Provide the (x, y) coordinate of the cell's center where the given text is located.  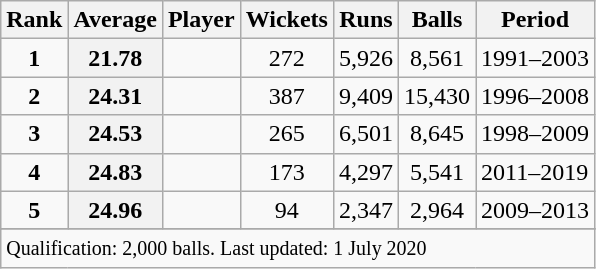
173 (286, 172)
1998–2009 (536, 134)
387 (286, 96)
2,347 (366, 210)
5 (34, 210)
Runs (366, 20)
24.83 (116, 172)
8,645 (436, 134)
8,561 (436, 58)
9,409 (366, 96)
2011–2019 (536, 172)
1 (34, 58)
Rank (34, 20)
5,541 (436, 172)
4 (34, 172)
265 (286, 134)
24.96 (116, 210)
6,501 (366, 134)
21.78 (116, 58)
5,926 (366, 58)
1991–2003 (536, 58)
3 (34, 134)
4,297 (366, 172)
94 (286, 210)
Player (201, 20)
Balls (436, 20)
272 (286, 58)
24.31 (116, 96)
1996–2008 (536, 96)
2 (34, 96)
2009–2013 (536, 210)
Qualification: 2,000 balls. Last updated: 1 July 2020 (298, 248)
Period (536, 20)
Wickets (286, 20)
24.53 (116, 134)
Average (116, 20)
15,430 (436, 96)
2,964 (436, 210)
